Extract the (x, y) coordinate from the center of the cell holding the provided text.  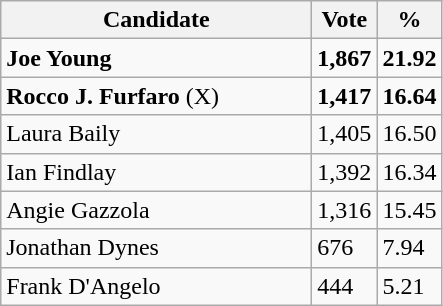
676 (344, 248)
444 (344, 286)
16.50 (410, 134)
15.45 (410, 210)
1,392 (344, 172)
Frank D'Angelo (156, 286)
Joe Young (156, 58)
1,867 (344, 58)
1,417 (344, 96)
Rocco J. Furfaro (X) (156, 96)
Laura Baily (156, 134)
1,405 (344, 134)
Ian Findlay (156, 172)
5.21 (410, 286)
Angie Gazzola (156, 210)
7.94 (410, 248)
Vote (344, 20)
Jonathan Dynes (156, 248)
21.92 (410, 58)
Candidate (156, 20)
16.64 (410, 96)
1,316 (344, 210)
% (410, 20)
16.34 (410, 172)
